Scan for the cell matching the given text and deliver its [x, y] coordinate at center. 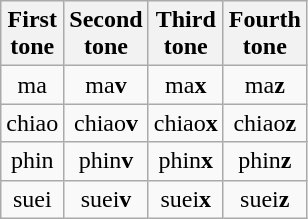
sueix [186, 199]
phinx [186, 161]
suei [32, 199]
Fourthtone [264, 34]
mav [106, 85]
chiao [32, 123]
phinz [264, 161]
Secondtone [106, 34]
Firsttone [32, 34]
chiaoz [264, 123]
phin [32, 161]
ma [32, 85]
Thirdtone [186, 34]
maz [264, 85]
chiaox [186, 123]
phinv [106, 161]
chiaov [106, 123]
max [186, 85]
sueiz [264, 199]
sueiv [106, 199]
